Return the [x, y] coordinate for the center point of the cell that contains the specified text.  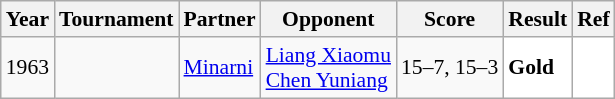
1963 [28, 68]
15–7, 15–3 [450, 68]
Score [450, 19]
Year [28, 19]
Minarni [220, 68]
Ref [593, 19]
Gold [538, 68]
Result [538, 19]
Opponent [328, 19]
Partner [220, 19]
Tournament [116, 19]
Liang Xiaomu Chen Yuniang [328, 68]
